Provide the [x, y] coordinate of the cell's center where the given text is located.  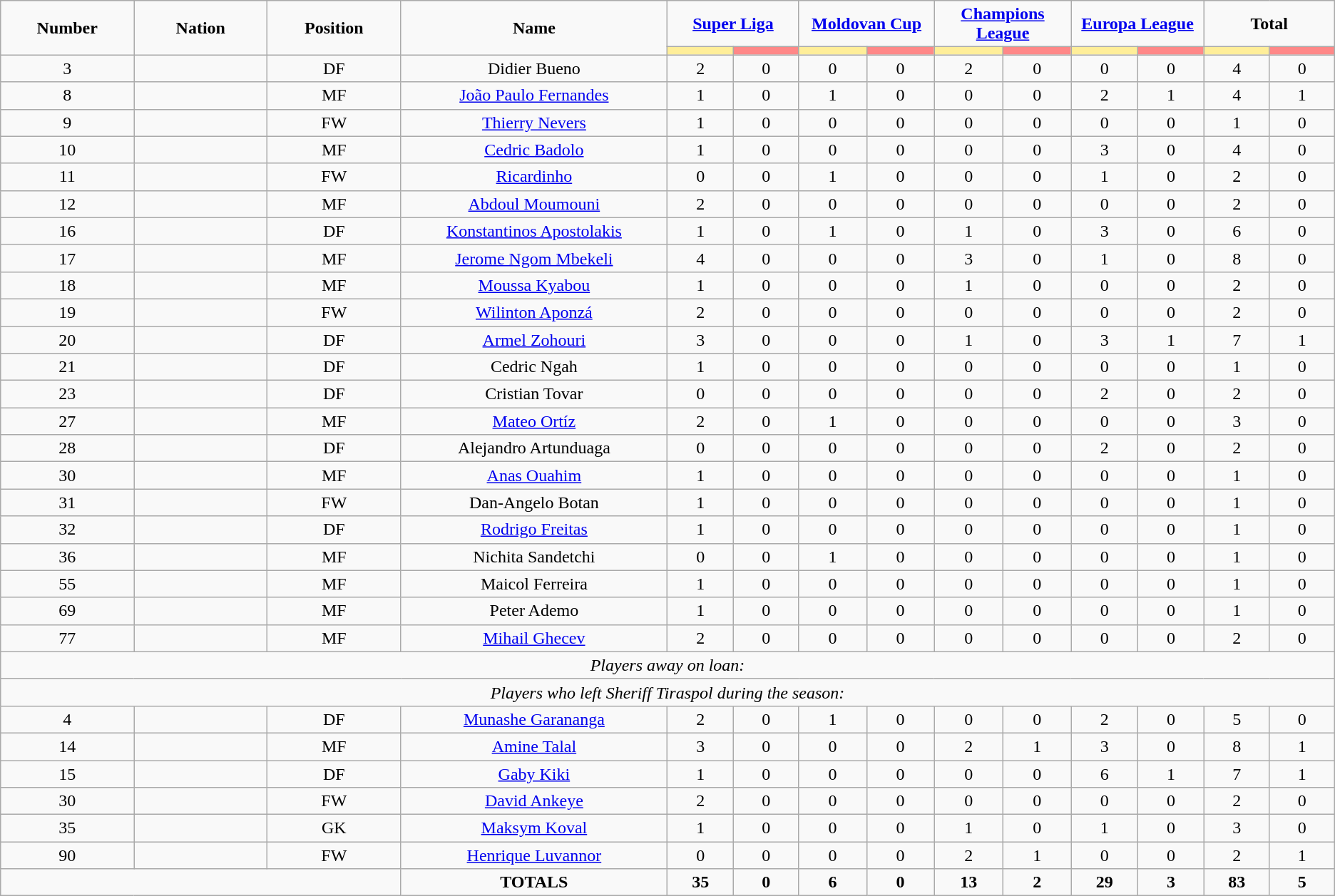
Nation [201, 28]
Players who left Sheriff Tiraspol during the season: [667, 692]
Europa League [1137, 24]
Rodrigo Freitas [534, 530]
12 [67, 204]
11 [67, 177]
18 [67, 285]
Players away on loan: [667, 665]
14 [67, 746]
Gaby Kiki [534, 773]
Moussa Kyabou [534, 285]
55 [67, 584]
Dan-Angelo Botan [534, 503]
Alejandro Artunduaga [534, 448]
Number [67, 28]
77 [67, 638]
Name [534, 28]
Jerome Ngom Mbekeli [534, 258]
GK [334, 828]
João Paulo Fernandes [534, 96]
9 [67, 123]
16 [67, 231]
Peter Ademo [534, 611]
28 [67, 448]
20 [67, 340]
Anas Ouahim [534, 475]
Maicol Ferreira [534, 584]
Cedric Badolo [534, 150]
Thierry Nevers [534, 123]
Ricardinho [534, 177]
David Ankeye [534, 801]
Wilinton Aponzá [534, 312]
17 [67, 258]
Total [1269, 24]
36 [67, 557]
69 [67, 611]
27 [67, 421]
Maksym Koval [534, 828]
Konstantinos Apostolakis [534, 231]
32 [67, 530]
Armel Zohouri [534, 340]
21 [67, 367]
83 [1237, 882]
Super Liga [733, 24]
Mateo Ortíz [534, 421]
Didier Bueno [534, 68]
29 [1105, 882]
Henrique Luvannor [534, 855]
Cedric Ngah [534, 367]
Champions League [1003, 24]
Amine Talal [534, 746]
15 [67, 773]
Mihail Ghecev [534, 638]
Cristian Tovar [534, 394]
19 [67, 312]
31 [67, 503]
Position [334, 28]
23 [67, 394]
13 [968, 882]
TOTALS [534, 882]
Abdoul Moumouni [534, 204]
90 [67, 855]
10 [67, 150]
Nichita Sandetchi [534, 557]
Munashe Garananga [534, 719]
Moldovan Cup [866, 24]
